Capture the cell that displays the provided text and extract its (X, Y) central coordinate. 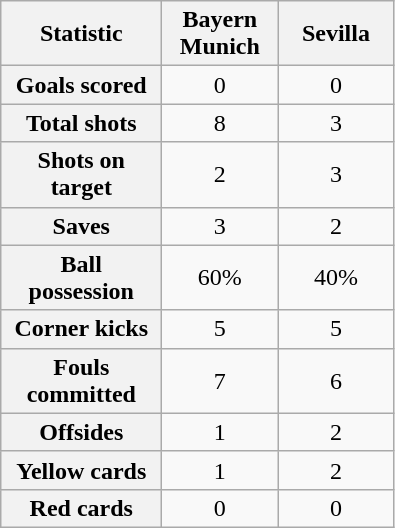
Red cards (82, 508)
60% (220, 278)
7 (220, 380)
Corner kicks (82, 329)
8 (220, 123)
Goals scored (82, 85)
Shots on target (82, 174)
Yellow cards (82, 470)
40% (336, 278)
Total shots (82, 123)
Ball possession (82, 278)
Bayern Munich (220, 34)
Offsides (82, 432)
Sevilla (336, 34)
6 (336, 380)
Saves (82, 226)
Fouls committed (82, 380)
Statistic (82, 34)
